For the text-containing cell, return its midpoint in (X, Y) coordinate format. 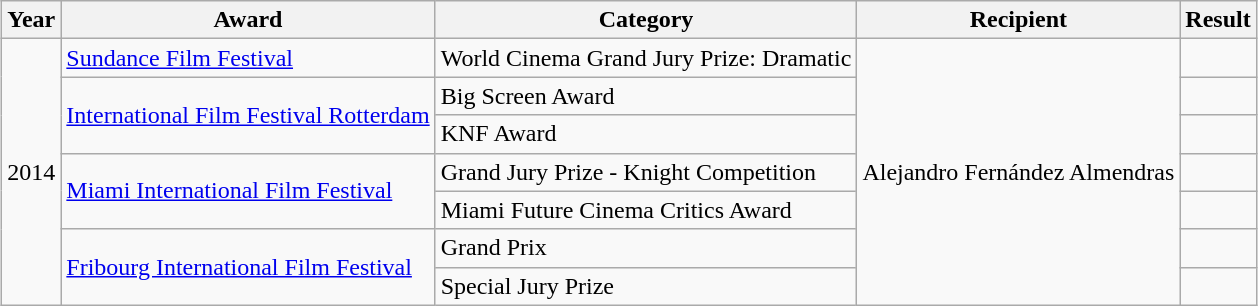
Special Jury Prize (646, 286)
Sundance Film Festival (248, 58)
Award (248, 20)
Grand Prix (646, 248)
Year (32, 20)
Miami International Film Festival (248, 191)
Miami Future Cinema Critics Award (646, 210)
Recipient (1018, 20)
Big Screen Award (646, 96)
Grand Jury Prize - Knight Competition (646, 172)
KNF Award (646, 134)
Fribourg International Film Festival (248, 267)
World Cinema Grand Jury Prize: Dramatic (646, 58)
Alejandro Fernández Almendras (1018, 172)
Result (1218, 20)
International Film Festival Rotterdam (248, 115)
2014 (32, 172)
Category (646, 20)
